Return (x, y) of the center of cell containing provided text 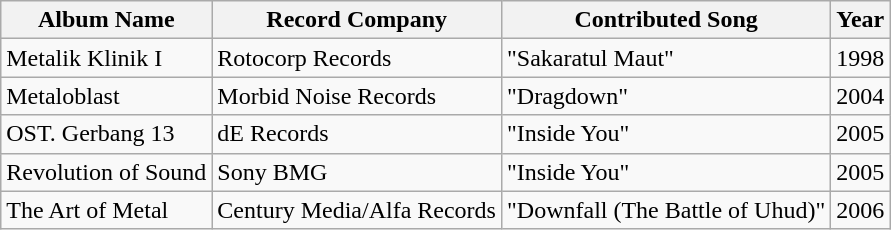
The Art of Metal (106, 210)
"Downfall (The Battle of Uhud)" (666, 210)
dE Records (357, 134)
Sony BMG (357, 172)
Revolution of Sound (106, 172)
Album Name (106, 20)
Century Media/Alfa Records (357, 210)
Metalik Klinik I (106, 58)
OST. Gerbang 13 (106, 134)
Year (860, 20)
Metaloblast (106, 96)
1998 (860, 58)
Contributed Song (666, 20)
Morbid Noise Records (357, 96)
2004 (860, 96)
Rotocorp Records (357, 58)
"Dragdown" (666, 96)
"Sakaratul Maut" (666, 58)
Record Company (357, 20)
2006 (860, 210)
